Identify which cell holds the provided text, then report its [X, Y] central coordinate. 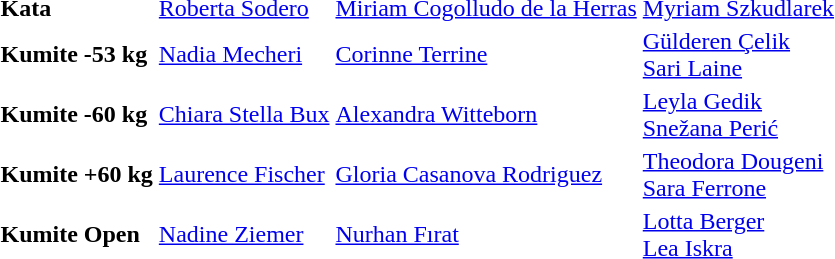
Gloria Casanova Rodriguez [486, 174]
Alexandra Witteborn [486, 114]
Theodora Dougeni Sara Ferrone [738, 174]
Leyla Gedik Snežana Perić [738, 114]
Laurence Fischer [244, 174]
Chiara Stella Bux [244, 114]
Corinne Terrine [486, 54]
Nadia Mecheri [244, 54]
Gülderen Çelik Sari Laine [738, 54]
